Identify which cell holds the provided text, then report its (x, y) central coordinate. 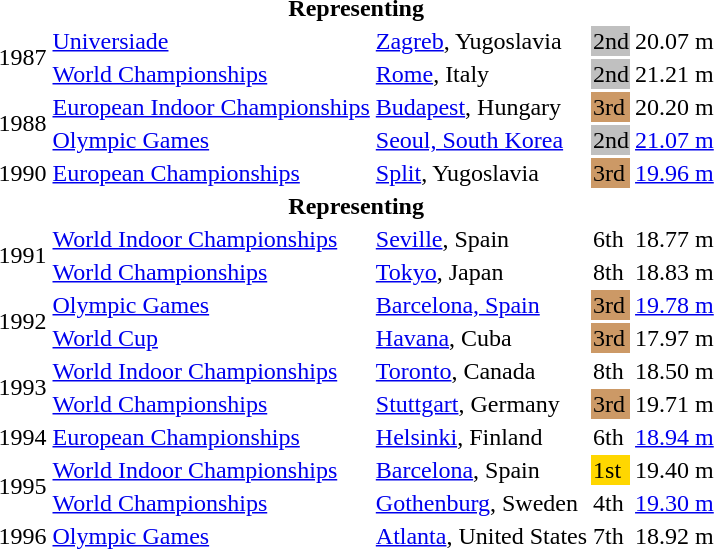
1st (612, 470)
European Indoor Championships (211, 107)
Universiade (211, 41)
Gothenburg, Sweden (481, 503)
Stuttgart, Germany (481, 404)
4th (612, 503)
Seoul, South Korea (481, 140)
Havana, Cuba (481, 338)
Tokyo, Japan (481, 272)
Helsinki, Finland (481, 437)
Seville, Spain (481, 239)
Zagreb, Yugoslavia (481, 41)
Split, Yugoslavia (481, 173)
Toronto, Canada (481, 371)
World Cup (211, 338)
Budapest, Hungary (481, 107)
Rome, Italy (481, 74)
